Provide the (X, Y) coordinate of the cell's center where the given text is located.  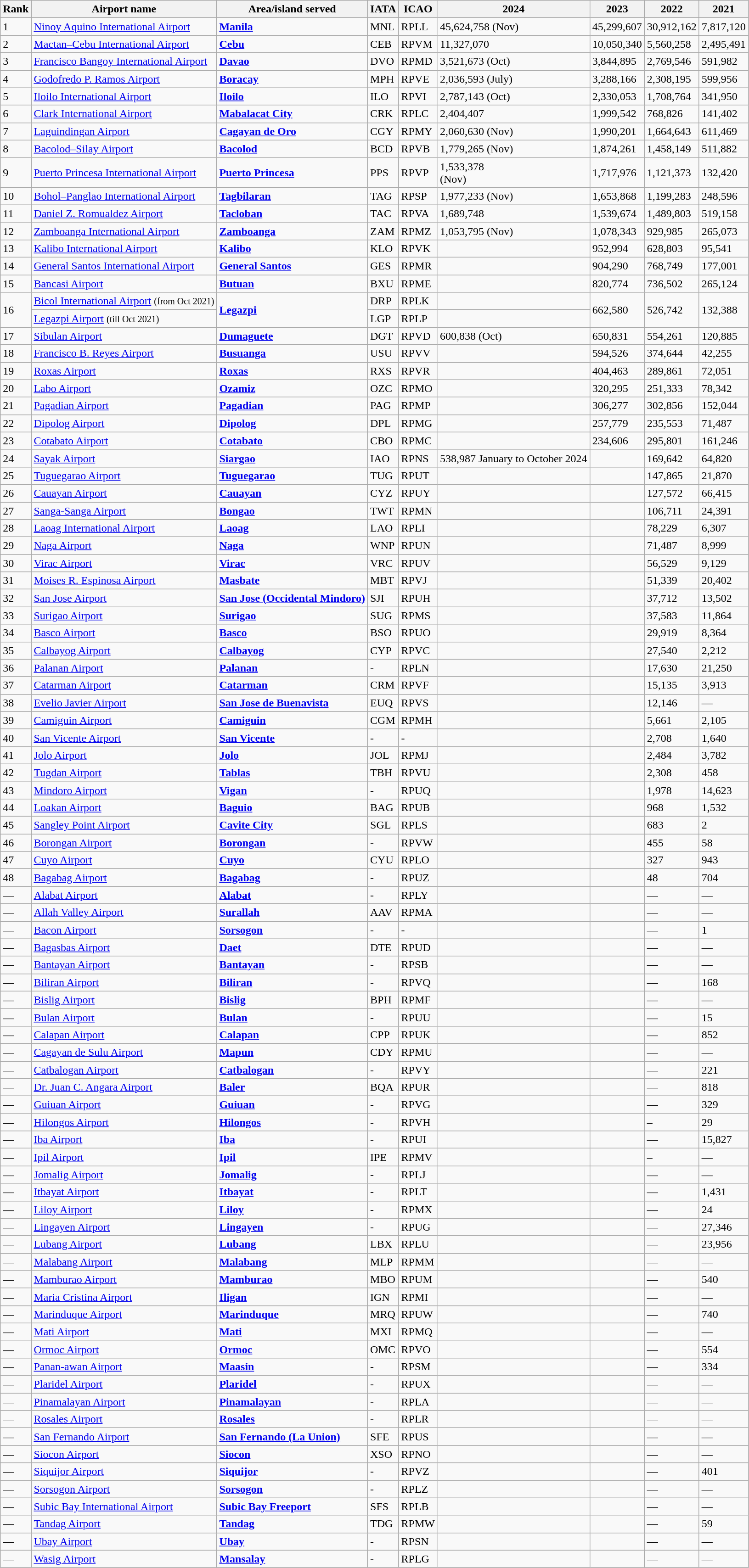
SJI (383, 598)
RPMZ (418, 231)
2,308 (671, 773)
Daet (292, 947)
Iba Airport (124, 1140)
RPSN (418, 1541)
MPH (383, 79)
LBX (383, 1244)
600,838 (Oct) (513, 336)
20,402 (724, 581)
852 (724, 1035)
5,560,258 (671, 44)
Roxas (292, 371)
CYU (383, 860)
Dr. Juan C. Angara Airport (124, 1087)
RPMA (418, 913)
San Fernando Airport (124, 1437)
Catarman (292, 685)
374,644 (671, 353)
DTE (383, 947)
455 (671, 843)
IATA (383, 9)
6,307 (724, 528)
Guiuan (292, 1105)
818 (724, 1087)
RPUX (418, 1384)
768,826 (671, 114)
San Jose (Occidental Mindoro) (292, 598)
Airport name (124, 9)
Cagayan de Sulu Airport (124, 1052)
BPH (383, 1000)
20 (16, 388)
RPMN (418, 511)
Surallah (292, 913)
Bislig (292, 1000)
1,653,868 (617, 196)
Jomalig Airport (124, 1175)
38 (16, 703)
904,290 (617, 266)
Tuguegarao Airport (124, 476)
RPUD (418, 947)
Pagadian (292, 406)
2,308,195 (671, 79)
3,521,673 (Oct) (513, 62)
132,420 (724, 173)
Sorsogon Airport (124, 1489)
2022 (671, 9)
Puerto Princesa International Airport (124, 173)
Marinduque (292, 1314)
San Jose Airport (124, 598)
Francisco B. Reyes Airport (124, 353)
24,391 (724, 511)
BQA (383, 1087)
Lingayen Airport (124, 1227)
519,158 (724, 213)
2,708 (671, 738)
RPVJ (418, 581)
2,330,053 (617, 96)
RPSP (418, 196)
TAG (383, 196)
Lubang Airport (124, 1244)
Dumaguete (292, 336)
Mamburao (292, 1279)
Ubay (292, 1541)
RPSB (418, 965)
Bislig Airport (124, 1000)
2,404,407 (513, 114)
26 (16, 493)
Guiuan Airport (124, 1105)
CBO (383, 441)
RPVY (418, 1070)
683 (671, 825)
RPUW (418, 1314)
Ipil Airport (124, 1157)
TDG (383, 1524)
594,526 (617, 353)
Puerto Princesa (292, 173)
21 (16, 406)
RPMO (418, 388)
704 (724, 878)
1,199,283 (671, 196)
334 (724, 1367)
RPLN (418, 668)
Vigan (292, 790)
Laoag International Airport (124, 528)
Bantayan (292, 965)
Virac (292, 563)
248,596 (724, 196)
RPVZ (418, 1472)
15,135 (671, 685)
11 (16, 213)
740 (724, 1314)
RPVE (418, 79)
BXU (383, 284)
30 (16, 563)
RPMD (418, 62)
Dipolog (292, 423)
132,388 (724, 310)
36 (16, 668)
DGT (383, 336)
Mindoro Airport (124, 790)
Cuyo (292, 860)
Pagadian Airport (124, 406)
2,484 (671, 755)
RPLK (418, 301)
RPMM (418, 1262)
Camiguin Airport (124, 720)
RPLG (418, 1559)
Tablas (292, 773)
2,769,546 (671, 62)
RPUY (418, 493)
Basco Airport (124, 633)
RPLL (418, 27)
Virac Airport (124, 563)
251,333 (671, 388)
401 (724, 1472)
Calbayog (292, 650)
RPMG (418, 423)
MNL (383, 27)
RPVV (418, 353)
Cebu (292, 44)
30,912,162 (671, 27)
3,288,166 (617, 79)
CEB (383, 44)
SGL (383, 825)
Calbayog Airport (124, 650)
Davao (292, 62)
RPLT (418, 1192)
404,463 (617, 371)
Subic Bay Freeport (292, 1506)
RPLO (418, 860)
RPUV (418, 563)
44 (16, 808)
Pinamalayan (292, 1402)
Ormoc (292, 1349)
Allah Valley Airport (124, 913)
37 (16, 685)
591,982 (724, 62)
234,606 (617, 441)
RPUK (418, 1035)
1,990,201 (617, 131)
3 (16, 62)
18 (16, 353)
Bagabag Airport (124, 878)
Laoag (292, 528)
San Jose de Buenavista (292, 703)
Siocon (292, 1454)
Legazpi (292, 310)
611,469 (724, 131)
USU (383, 353)
2,105 (724, 720)
Kalibo (292, 249)
295,801 (671, 441)
Siocon Airport (124, 1454)
289,861 (671, 371)
95,541 (724, 249)
RPLJ (418, 1175)
AAV (383, 913)
Borongan (292, 843)
RPVP (418, 173)
Ormoc Airport (124, 1349)
RPMF (418, 1000)
37,583 (671, 616)
Mati Airport (124, 1332)
Rosales (292, 1419)
127,572 (671, 493)
177,001 (724, 266)
VRC (383, 563)
Itbayat Airport (124, 1192)
CYZ (383, 493)
Bagasbas Airport (124, 947)
Bancasi Airport (124, 284)
RPMS (418, 616)
MBT (383, 581)
RPUU (418, 1017)
Dipolog Airport (124, 423)
Hilongos Airport (124, 1122)
RPUT (418, 476)
RPMV (418, 1157)
265,073 (724, 231)
Jomalig (292, 1175)
SUG (383, 616)
3,844,895 (617, 62)
RPLZ (418, 1489)
RPLS (418, 825)
CGY (383, 131)
Loakan Airport (124, 808)
RPVK (418, 249)
Bagabag (292, 878)
Camiguin (292, 720)
Ninoy Aquino International Airport (124, 27)
ILO (383, 96)
Alabat Airport (124, 895)
736,502 (671, 284)
Maria Cristina Airport (124, 1297)
RPLC (418, 114)
Borongan Airport (124, 843)
302,856 (671, 406)
31 (16, 581)
Siargao (292, 458)
TWT (383, 511)
23,956 (724, 1244)
Mactan–Cebu International Airport (124, 44)
Francisco Bangoy International Airport (124, 62)
11,864 (724, 616)
66,415 (724, 493)
45 (16, 825)
51,339 (671, 581)
2,212 (724, 650)
RPMW (418, 1524)
Sayak Airport (124, 458)
15,827 (724, 1140)
34 (16, 633)
Cotabato Airport (124, 441)
3,782 (724, 755)
RPUQ (418, 790)
168 (724, 982)
DPL (383, 423)
Ubay Airport (124, 1541)
42 (16, 773)
Maasin (292, 1367)
TAC (383, 213)
RPUG (418, 1227)
CRM (383, 685)
628,803 (671, 249)
538,987 January to October 2024 (513, 458)
RPUS (418, 1437)
33 (16, 616)
64,820 (724, 458)
DVO (383, 62)
943 (724, 860)
Subic Bay International Airport (124, 1506)
RPVQ (418, 982)
JOL (383, 755)
37,712 (671, 598)
Moises R. Espinosa Airport (124, 581)
MXI (383, 1332)
327 (671, 860)
Baler (292, 1087)
27 (16, 511)
1,978 (671, 790)
RPLA (418, 1402)
2021 (724, 9)
Basco (292, 633)
Bulan (292, 1017)
8,364 (724, 633)
Liloy Airport (124, 1210)
Legazpi Airport (till Oct 2021) (124, 319)
161,246 (724, 441)
1,874,261 (617, 149)
1,053,795 (Nov) (513, 231)
Lingayen (292, 1227)
39 (16, 720)
1,532 (724, 808)
Busuanga (292, 353)
42,255 (724, 353)
RPVR (418, 371)
17,630 (671, 668)
Mansalay (292, 1559)
952,994 (617, 249)
929,985 (671, 231)
Surigao (292, 616)
Bicol International Airport (from Oct 2021) (124, 301)
RPVG (418, 1105)
11,327,070 (513, 44)
2023 (617, 9)
265,124 (724, 284)
IPE (383, 1157)
OZC (383, 388)
XSO (383, 1454)
RPLU (418, 1244)
Tuguegarao (292, 476)
BCD (383, 149)
Calapan (292, 1035)
Iba (292, 1140)
RPVC (418, 650)
Mapun (292, 1052)
8,999 (724, 546)
25 (16, 476)
Ozamiz (292, 388)
768,749 (671, 266)
540 (724, 1279)
106,711 (671, 511)
RPNO (418, 1454)
Boracay (292, 79)
RPUI (418, 1140)
BSO (383, 633)
Tagbilaran (292, 196)
RPLR (418, 1419)
CDY (383, 1052)
Palanan (292, 668)
Butuan (292, 284)
RPUR (418, 1087)
Surigao Airport (124, 616)
Liloy (292, 1210)
EUQ (383, 703)
221 (724, 1070)
Hilongos (292, 1122)
Biliran (292, 982)
10 (16, 196)
4 (16, 79)
San Vicente (292, 738)
Bacon Airport (124, 930)
CYP (383, 650)
Tugdan Airport (124, 773)
14 (16, 266)
IAO (383, 458)
RPMR (418, 266)
Malabang Airport (124, 1262)
27,346 (724, 1227)
RPLI (418, 528)
59 (724, 1524)
Sangley Point Airport (124, 825)
Wasig Airport (124, 1559)
17 (16, 336)
CRK (383, 114)
13 (16, 249)
650,831 (617, 336)
820,774 (617, 284)
1,121,373 (671, 173)
RPVD (418, 336)
Siquijor (292, 1472)
1,533,378(Nov) (513, 173)
1,708,764 (671, 96)
7,817,120 (724, 27)
599,956 (724, 79)
Baguio (292, 808)
Malabang (292, 1262)
28 (16, 528)
PPS (383, 173)
RPVF (418, 685)
Panan-awan Airport (124, 1367)
RPSM (418, 1367)
Bongao (292, 511)
58 (724, 843)
526,742 (671, 310)
141,402 (724, 114)
1,977,233 (Nov) (513, 196)
CPP (383, 1035)
Rank (16, 9)
Cavite City (292, 825)
40 (16, 738)
RPMX (418, 1210)
OMC (383, 1349)
19 (16, 371)
Zamboanga International Airport (124, 231)
RPUZ (418, 878)
Manila (292, 27)
1,999,542 (617, 114)
341,950 (724, 96)
Cagayan de Oro (292, 131)
Siquijor Airport (124, 1472)
IGN (383, 1297)
WNP (383, 546)
10,050,340 (617, 44)
23 (16, 441)
45,624,758 (Nov) (513, 27)
RPMH (418, 720)
120,885 (724, 336)
Jolo Airport (124, 755)
9 (16, 173)
RPMQ (418, 1332)
21,250 (724, 668)
29,919 (671, 633)
ZAM (383, 231)
RPVM (418, 44)
8 (16, 149)
Plaridel (292, 1384)
2,787,143 (Oct) (513, 96)
Cuyo Airport (124, 860)
Mamburao Airport (124, 1279)
1,431 (724, 1192)
46 (16, 843)
LGP (383, 319)
TBH (383, 773)
1,779,265 (Nov) (513, 149)
Mati (292, 1332)
Labo Airport (124, 388)
Rosales Airport (124, 1419)
Alabat (292, 895)
72,051 (724, 371)
12 (16, 231)
6 (16, 114)
554,261 (671, 336)
147,865 (671, 476)
Bulan Airport (124, 1017)
RPME (418, 284)
78,229 (671, 528)
RPLP (418, 319)
Laguindingan Airport (124, 131)
General Santos (292, 266)
554 (724, 1349)
306,277 (617, 406)
2024 (513, 9)
Calapan Airport (124, 1035)
SFE (383, 1437)
Masbate (292, 581)
MRQ (383, 1314)
RPNS (418, 458)
GES (383, 266)
KLO (383, 249)
1,689,748 (513, 213)
458 (724, 773)
169,642 (671, 458)
13,502 (724, 598)
22 (16, 423)
27,540 (671, 650)
45,299,607 (617, 27)
San Vicente Airport (124, 738)
511,882 (724, 149)
RPMJ (418, 755)
Sibulan Airport (124, 336)
1,458,149 (671, 149)
San Fernando (La Union) (292, 1437)
Tandag (292, 1524)
RPUH (418, 598)
968 (671, 808)
Pinamalayan Airport (124, 1402)
Cotabato (292, 441)
Catbalogan (292, 1070)
1,489,803 (671, 213)
General Santos International Airport (124, 266)
Lubang (292, 1244)
Evelio Javier Airport (124, 703)
RPUB (418, 808)
Itbayat (292, 1192)
1,539,674 (617, 213)
9,129 (724, 563)
RPVW (418, 843)
RXS (383, 371)
43 (16, 790)
CGM (383, 720)
RPMY (418, 131)
LAO (383, 528)
RPUN (418, 546)
14,623 (724, 790)
Bohol–Panglao International Airport (124, 196)
RPVU (418, 773)
12,146 (671, 703)
Sanga-Sanga Airport (124, 511)
RPMU (418, 1052)
RPVB (418, 149)
78,342 (724, 388)
Bacolod–Silay Airport (124, 149)
329 (724, 1105)
7 (16, 131)
RPMI (418, 1297)
1,664,643 (671, 131)
RPMC (418, 441)
RPVS (418, 703)
Tacloban (292, 213)
ICAO (418, 9)
TUG (383, 476)
Cauayan (292, 493)
35 (16, 650)
56,529 (671, 563)
Bantayan Airport (124, 965)
47 (16, 860)
RPUM (418, 1279)
Bacolod (292, 149)
662,580 (617, 310)
Daniel Z. Romualdez Airport (124, 213)
16 (16, 310)
Cauayan Airport (124, 493)
Roxas Airport (124, 371)
RPMP (418, 406)
Catarman Airport (124, 685)
RPVO (418, 1349)
5 (16, 96)
PAG (383, 406)
RPLY (418, 895)
RPVH (418, 1122)
Zamboanga (292, 231)
Kalibo International Airport (124, 249)
Iloilo International Airport (124, 96)
Iloilo (292, 96)
Palanan Airport (124, 668)
1,640 (724, 738)
5,661 (671, 720)
152,044 (724, 406)
21,870 (724, 476)
Naga Airport (124, 546)
2,060,630 (Nov) (513, 131)
MLP (383, 1262)
DRP (383, 301)
Tandag Airport (124, 1524)
Godofredo P. Ramos Airport (124, 79)
235,553 (671, 423)
Mabalacat City (292, 114)
2,495,491 (724, 44)
Plaridel Airport (124, 1384)
MBO (383, 1279)
2,036,593 (July) (513, 79)
257,779 (617, 423)
RPLB (418, 1506)
RPUO (418, 633)
320,295 (617, 388)
3,913 (724, 685)
Biliran Airport (124, 982)
RPVI (418, 96)
1,078,343 (617, 231)
Naga (292, 546)
Catbalogan Airport (124, 1070)
BAG (383, 808)
Iligan (292, 1297)
41 (16, 755)
Jolo (292, 755)
1,717,976 (617, 173)
Area/island served (292, 9)
Ipil (292, 1157)
32 (16, 598)
Clark International Airport (124, 114)
RPVA (418, 213)
Marinduque Airport (124, 1314)
SFS (383, 1506)
